Capture the cell that displays the provided text and extract its (x, y) central coordinate. 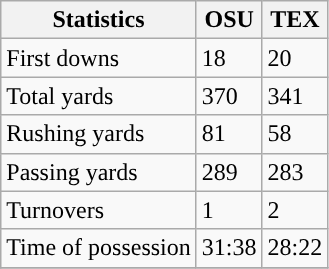
341 (295, 96)
1 (229, 210)
81 (229, 134)
20 (295, 58)
Total yards (99, 96)
2 (295, 210)
Time of possession (99, 248)
Statistics (99, 20)
58 (295, 134)
Rushing yards (99, 134)
Turnovers (99, 210)
283 (295, 172)
31:38 (229, 248)
289 (229, 172)
Passing yards (99, 172)
18 (229, 58)
TEX (295, 20)
First downs (99, 58)
28:22 (295, 248)
OSU (229, 20)
370 (229, 96)
